Extract the (X, Y) coordinate from the center of the cell holding the provided text.  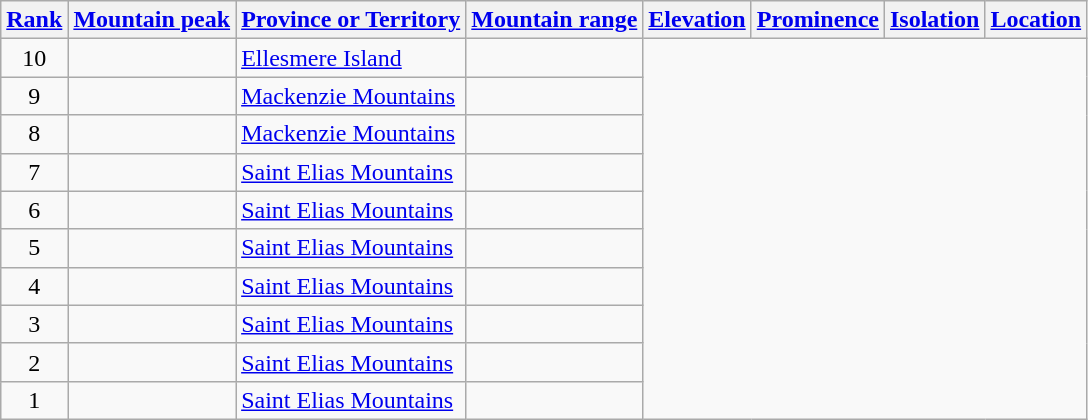
Elevation (697, 20)
Prominence (818, 20)
Ellesmere Island (351, 58)
Location (1036, 20)
3 (34, 324)
9 (34, 96)
Rank (34, 20)
10 (34, 58)
Mountain range (554, 20)
Isolation (934, 20)
Province or Territory (351, 20)
5 (34, 248)
Mountain peak (152, 20)
6 (34, 210)
8 (34, 134)
2 (34, 362)
7 (34, 172)
1 (34, 400)
4 (34, 286)
